Return [x, y] of the center of cell containing provided text 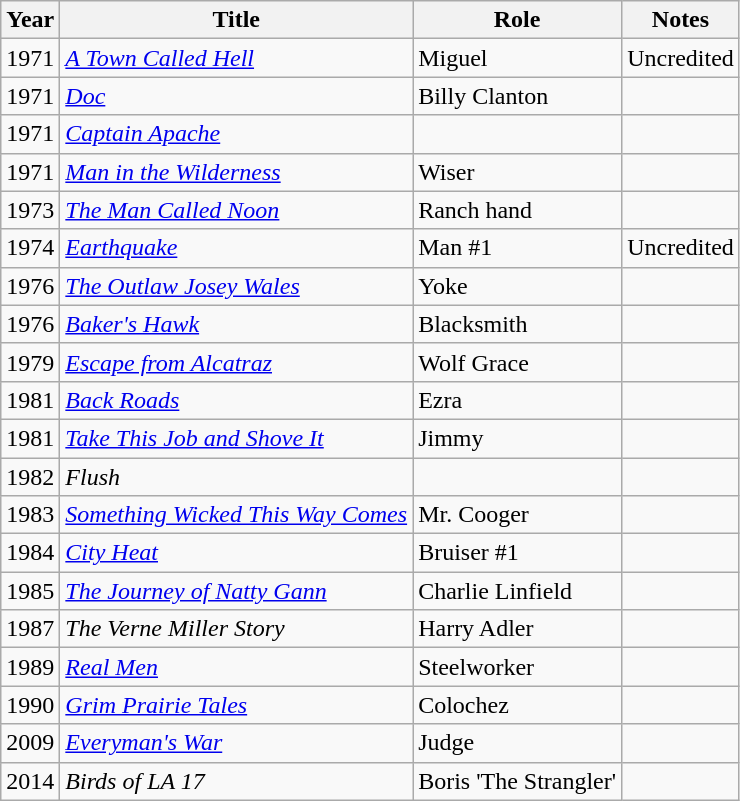
Role [518, 20]
Mr. Cooger [518, 515]
The Journey of Natty Gann [236, 591]
1974 [30, 248]
Title [236, 20]
Wiser [518, 172]
The Verne Miller Story [236, 629]
Something Wicked This Way Comes [236, 515]
Miguel [518, 58]
Boris 'The Strangler' [518, 781]
Captain Apache [236, 134]
Harry Adler [518, 629]
2014 [30, 781]
Earthquake [236, 248]
Jimmy [518, 438]
1979 [30, 362]
1984 [30, 553]
Doc [236, 96]
Back Roads [236, 400]
Yoke [518, 286]
Billy Clanton [518, 96]
Steelworker [518, 667]
Man #1 [518, 248]
1982 [30, 477]
1989 [30, 667]
Birds of LA 17 [236, 781]
Flush [236, 477]
Ranch hand [518, 210]
Real Men [236, 667]
Ezra [518, 400]
1987 [30, 629]
Notes [681, 20]
Baker's Hawk [236, 324]
Wolf Grace [518, 362]
Man in the Wilderness [236, 172]
Blacksmith [518, 324]
A Town Called Hell [236, 58]
Charlie Linfield [518, 591]
Grim Prairie Tales [236, 705]
2009 [30, 743]
Year [30, 20]
The Outlaw Josey Wales [236, 286]
Everyman's War [236, 743]
City Heat [236, 553]
Judge [518, 743]
1973 [30, 210]
Colochez [518, 705]
Bruiser #1 [518, 553]
Escape from Alcatraz [236, 362]
1983 [30, 515]
1985 [30, 591]
Take This Job and Shove It [236, 438]
The Man Called Noon [236, 210]
1990 [30, 705]
